Pinpoint the cell where the given text exists, returning its [x, y] midpoint coordinate. 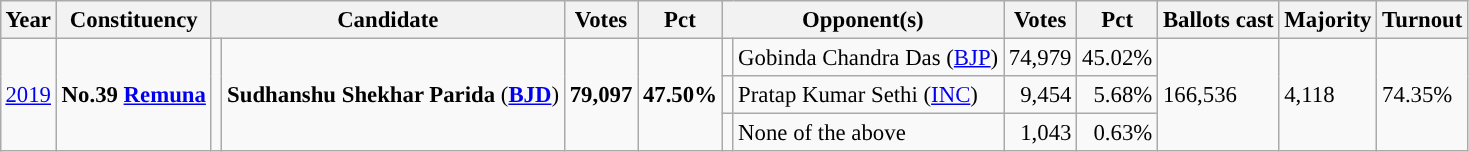
9,454 [1040, 95]
Pratap Kumar Sethi (INC) [868, 95]
2019 [28, 94]
Candidate [388, 20]
45.02% [1118, 57]
Year [28, 20]
47.50% [680, 94]
0.63% [1118, 133]
None of the above [868, 133]
166,536 [1218, 94]
1,043 [1040, 133]
74,979 [1040, 57]
No.39 Remuna [134, 94]
Majority [1328, 20]
Turnout [1422, 20]
Sudhanshu Shekhar Parida (BJD) [394, 94]
Ballots cast [1218, 20]
4,118 [1328, 94]
5.68% [1118, 95]
79,097 [600, 94]
Opponent(s) [862, 20]
74.35% [1422, 94]
Constituency [134, 20]
Gobinda Chandra Das (BJP) [868, 57]
